Output the [X, Y] coordinate of the center of the cell containing the given text.  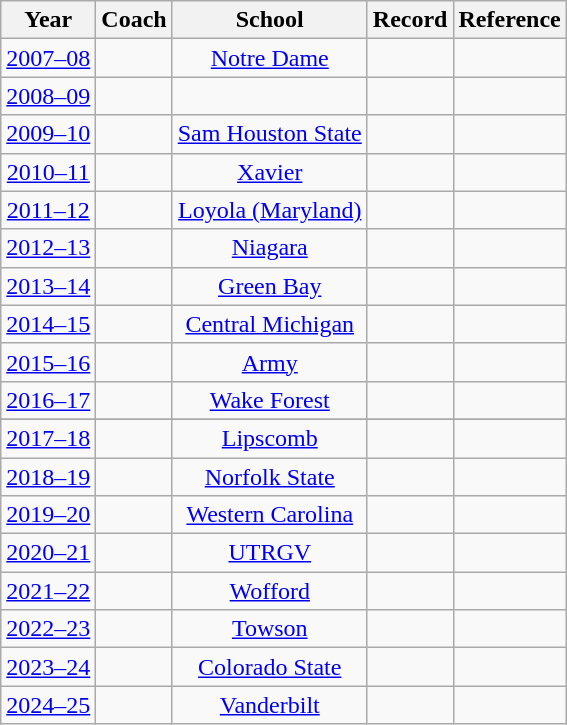
2014–15 [48, 324]
2018–19 [48, 477]
Wofford [270, 591]
Year [48, 20]
2012–13 [48, 248]
2011–12 [48, 210]
2010–11 [48, 172]
School [270, 20]
Towson [270, 629]
2015–16 [48, 362]
2021–22 [48, 591]
2022–23 [48, 629]
Record [410, 20]
Lipscomb [270, 438]
Green Bay [270, 286]
Reference [510, 20]
2009–10 [48, 134]
2008–09 [48, 96]
Loyola (Maryland) [270, 210]
Western Carolina [270, 515]
UTRGV [270, 553]
Coach [134, 20]
2013–14 [48, 286]
Vanderbilt [270, 705]
Wake Forest [270, 400]
Niagara [270, 248]
2024–25 [48, 705]
2017–18 [48, 438]
Sam Houston State [270, 134]
Norfolk State [270, 477]
Xavier [270, 172]
Notre Dame [270, 58]
Colorado State [270, 667]
Central Michigan [270, 324]
Army [270, 362]
2020–21 [48, 553]
2023–24 [48, 667]
2016–17 [48, 400]
2019–20 [48, 515]
2007–08 [48, 58]
